Extract the (X, Y) coordinate from the center of the cell holding the provided text.  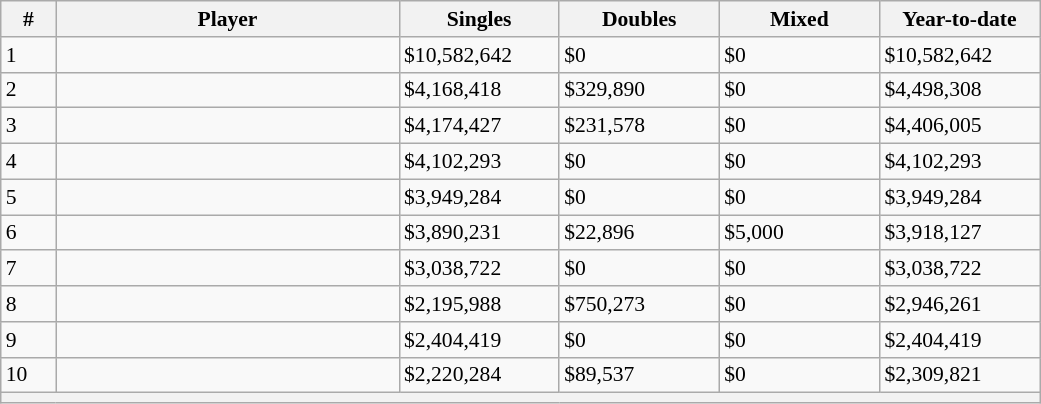
2 (28, 90)
$4,498,308 (959, 90)
$2,220,284 (479, 375)
$4,406,005 (959, 126)
$4,168,418 (479, 90)
Singles (479, 19)
$2,195,988 (479, 304)
8 (28, 304)
Doubles (639, 19)
$22,896 (639, 233)
$231,578 (639, 126)
6 (28, 233)
$3,890,231 (479, 233)
$5,000 (799, 233)
$2,309,821 (959, 375)
Player (228, 19)
3 (28, 126)
$3,918,127 (959, 233)
$329,890 (639, 90)
7 (28, 269)
4 (28, 162)
$750,273 (639, 304)
$4,174,427 (479, 126)
$2,946,261 (959, 304)
1 (28, 55)
# (28, 19)
10 (28, 375)
Mixed (799, 19)
9 (28, 340)
5 (28, 197)
Year-to-date (959, 19)
$89,537 (639, 375)
